Find where the given text appears and provide that cell's center as [x, y] coordinate. 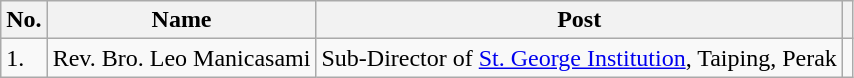
Sub-Director of St. George Institution, Taiping, Perak [579, 58]
No. [24, 20]
Post [579, 20]
1. [24, 58]
Rev. Bro. Leo Manicasami [182, 58]
Name [182, 20]
